Identify which cell holds the provided text, then report its [x, y] central coordinate. 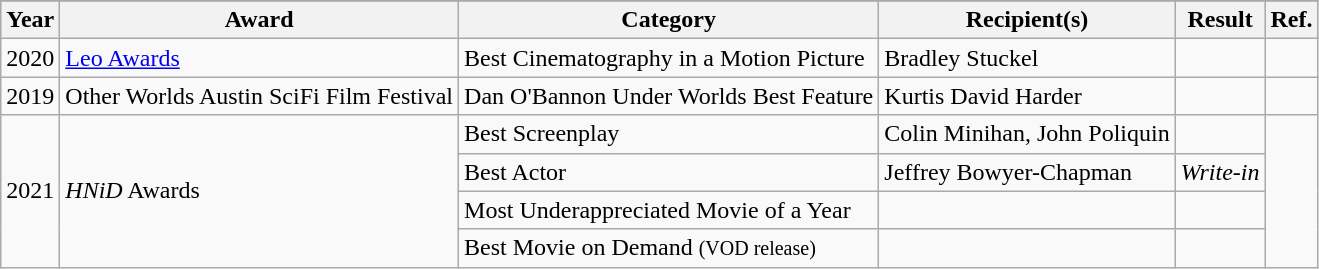
Best Cinematography in a Motion Picture [669, 58]
Leo Awards [260, 58]
Jeffrey Bowyer-Chapman [1027, 172]
Write-in [1220, 172]
Result [1220, 20]
Most Underappreciated Movie of a Year [669, 210]
Colin Minihan, John Poliquin [1027, 134]
2019 [30, 96]
Ref. [1292, 20]
Other Worlds Austin SciFi Film Festival [260, 96]
Best Actor [669, 172]
Best Screenplay [669, 134]
Category [669, 20]
Year [30, 20]
Dan O'Bannon Under Worlds Best Feature [669, 96]
Award [260, 20]
Kurtis David Harder [1027, 96]
2020 [30, 58]
Bradley Stuckel [1027, 58]
2021 [30, 191]
Best Movie on Demand (VOD release) [669, 248]
Recipient(s) [1027, 20]
HNiD Awards [260, 191]
